Search for the cell housing the specified text and yield its (x, y) center coordinate. 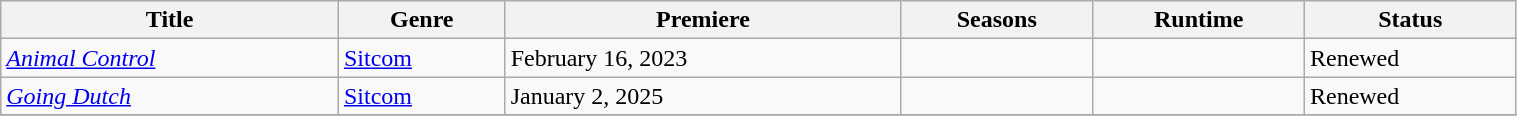
Seasons (997, 20)
Premiere (703, 20)
Genre (422, 20)
Animal Control (170, 58)
February 16, 2023 (703, 58)
Status (1410, 20)
Runtime (1199, 20)
January 2, 2025 (703, 96)
Going Dutch (170, 96)
Title (170, 20)
